Output the [x, y] coordinate of the center of the cell containing the given text.  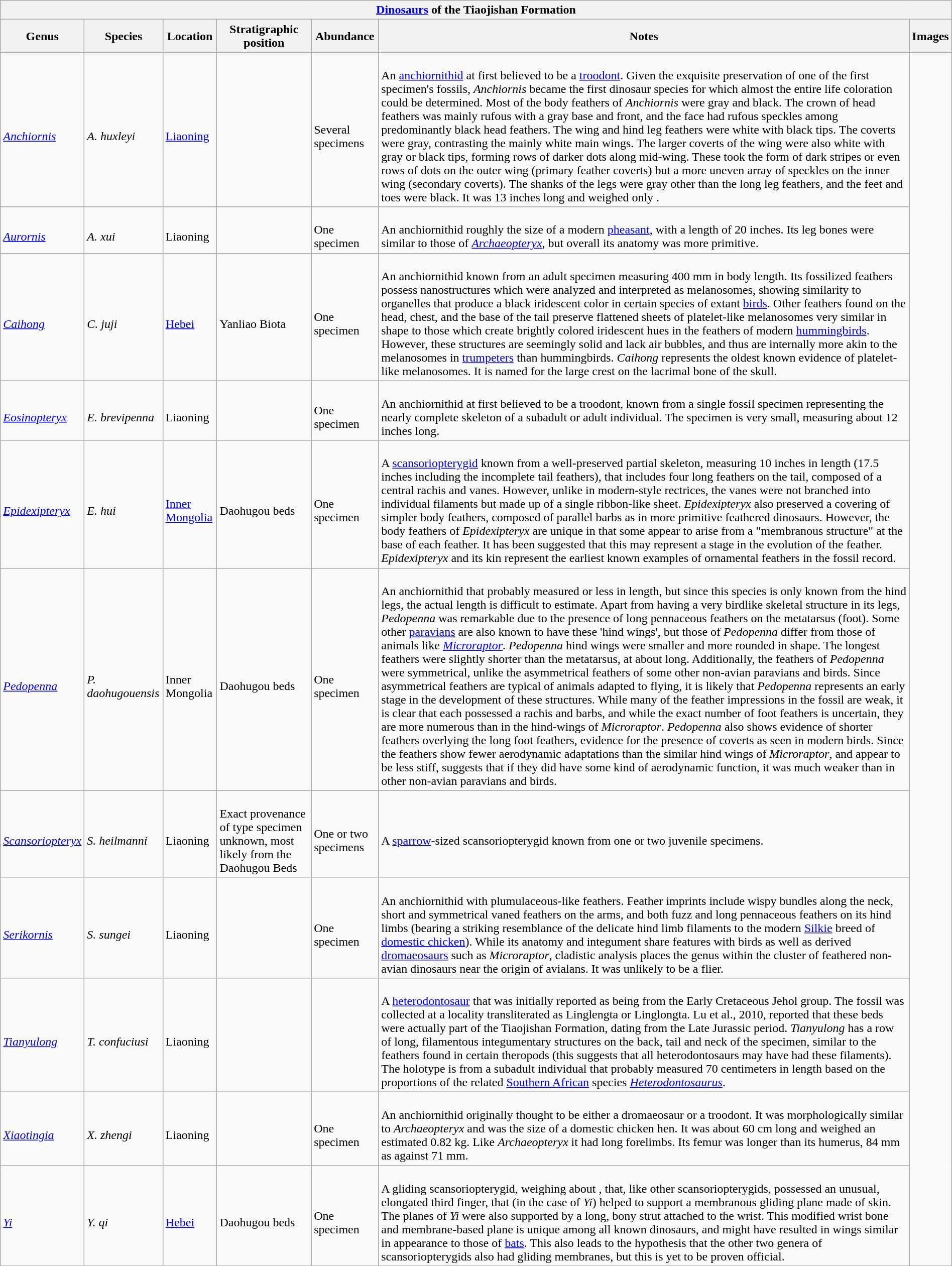
Tianyulong [42, 1034]
X. zhengi [124, 1128]
Yanliao Biota [264, 317]
E. hui [124, 504]
A sparrow-sized scansoriopterygid known from one or two juvenile specimens. [644, 834]
Abundance [345, 36]
Epidexipteryx [42, 504]
Species [124, 36]
Yi [42, 1215]
Serikornis [42, 928]
A. huxleyi [124, 130]
S. heilmanni [124, 834]
Several specimens [345, 130]
S. sungei [124, 928]
C. juji [124, 317]
Eosinopteryx [42, 411]
Location [190, 36]
Dinosaurs of the Tiaojishan Formation [476, 10]
Notes [644, 36]
Exact provenance of type specimen unknown, most likely from the Daohugou Beds [264, 834]
E. brevipenna [124, 411]
Xiaotingia [42, 1128]
P. daohugouensis [124, 679]
Genus [42, 36]
A. xui [124, 230]
Y. qi [124, 1215]
Images [930, 36]
T. confuciusi [124, 1034]
Scansoriopteryx [42, 834]
Caihong [42, 317]
Pedopenna [42, 679]
Anchiornis [42, 130]
Aurornis [42, 230]
Stratigraphic position [264, 36]
One or two specimens [345, 834]
